Locate the cell with the specified text and output its (x, y) center coordinate. 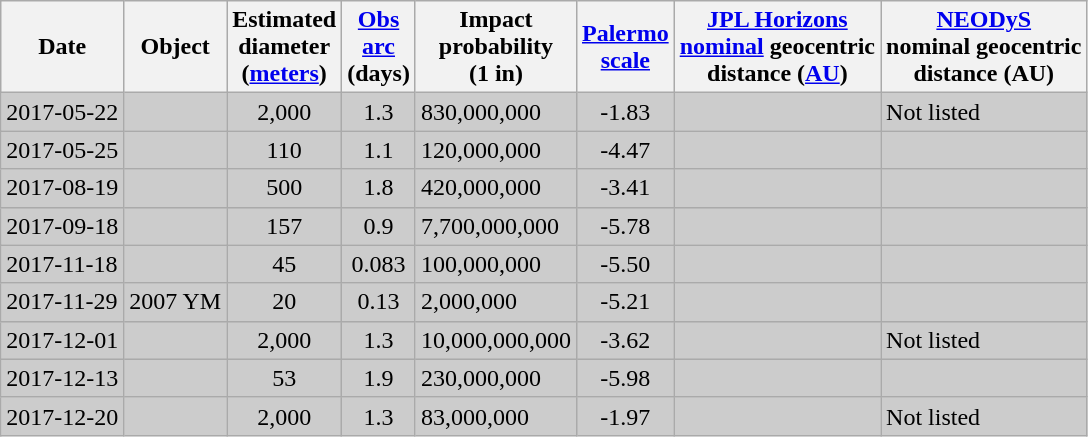
-5.21 (625, 302)
53 (284, 378)
Object (176, 47)
1.9 (379, 378)
230,000,000 (496, 378)
Estimateddiameter(meters) (284, 47)
2017-08-19 (62, 188)
2017-05-25 (62, 150)
2017-12-01 (62, 340)
20 (284, 302)
-5.98 (625, 378)
NEODySnominal geocentricdistance (AU) (984, 47)
-1.83 (625, 112)
7,700,000,000 (496, 226)
-5.50 (625, 264)
420,000,000 (496, 188)
1.1 (379, 150)
0.083 (379, 264)
Date (62, 47)
2017-09-18 (62, 226)
500 (284, 188)
2017-11-18 (62, 264)
120,000,000 (496, 150)
45 (284, 264)
-4.47 (625, 150)
830,000,000 (496, 112)
2007 YM (176, 302)
0.13 (379, 302)
10,000,000,000 (496, 340)
2017-05-22 (62, 112)
2017-12-13 (62, 378)
157 (284, 226)
100,000,000 (496, 264)
-1.97 (625, 416)
Obsarc(days) (379, 47)
1.8 (379, 188)
0.9 (379, 226)
2017-11-29 (62, 302)
-5.78 (625, 226)
83,000,000 (496, 416)
2017-12-20 (62, 416)
-3.62 (625, 340)
110 (284, 150)
JPL Horizonsnominal geocentricdistance (AU) (777, 47)
Impactprobability(1 in) (496, 47)
-3.41 (625, 188)
2,000,000 (496, 302)
Palermoscale (625, 47)
